Extract the (x, y) coordinate from the center of the cell holding the provided text.  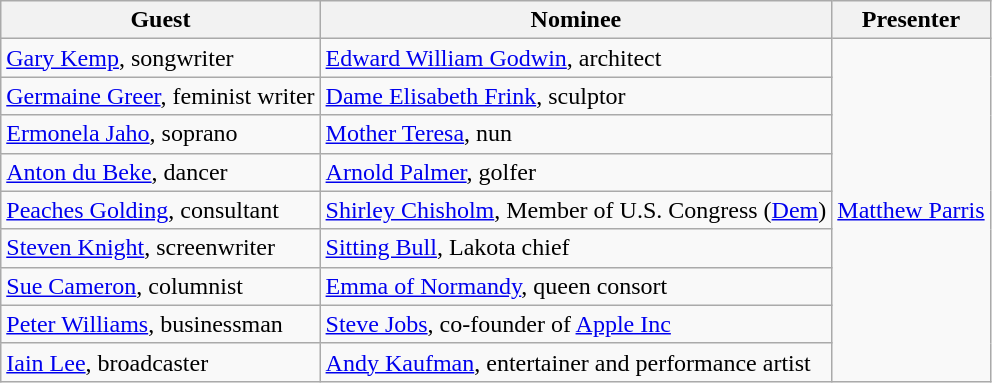
Ermonela Jaho, soprano (160, 134)
Anton du Beke, dancer (160, 172)
Peter Williams, businessman (160, 324)
Germaine Greer, feminist writer (160, 96)
Guest (160, 20)
Peaches Golding, consultant (160, 210)
Steve Jobs, co-founder of Apple Inc (576, 324)
Dame Elisabeth Frink, sculptor (576, 96)
Emma of Normandy, queen consort (576, 286)
Shirley Chisholm, Member of U.S. Congress (Dem) (576, 210)
Nominee (576, 20)
Steven Knight, screenwriter (160, 248)
Arnold Palmer, golfer (576, 172)
Edward William Godwin, architect (576, 58)
Sitting Bull, Lakota chief (576, 248)
Andy Kaufman, entertainer and performance artist (576, 362)
Iain Lee, broadcaster (160, 362)
Sue Cameron, columnist (160, 286)
Presenter (911, 20)
Gary Kemp, songwriter (160, 58)
Matthew Parris (911, 210)
Mother Teresa, nun (576, 134)
